Locate the cell with the specified text and output its [X, Y] center coordinate. 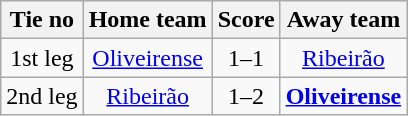
Score [246, 20]
Tie no [42, 20]
Home team [148, 20]
1st leg [42, 58]
1–2 [246, 96]
Away team [344, 20]
1–1 [246, 58]
2nd leg [42, 96]
